Determine the (X, Y) coordinate at the center of the cell enclosing the given text.  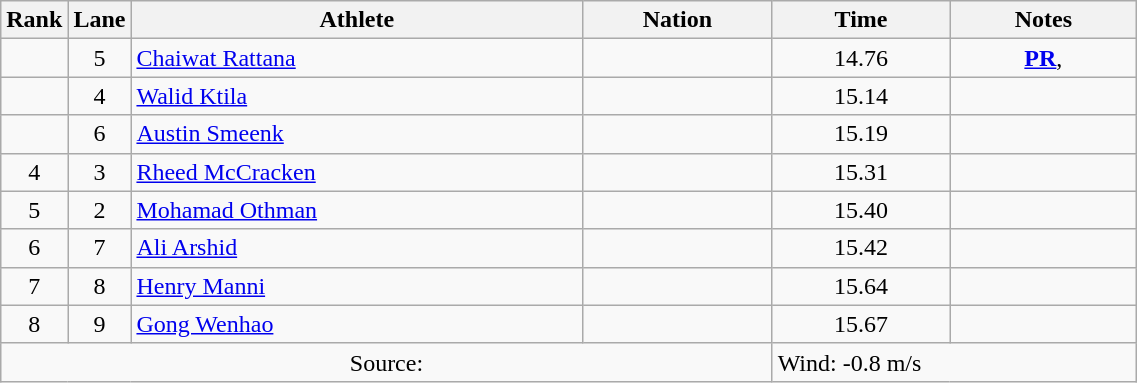
Wind: -0.8 m/s (954, 362)
15.14 (861, 96)
Rheed McCracken (357, 172)
15.31 (861, 172)
Chaiwat Rattana (357, 58)
Rank (34, 20)
15.40 (861, 210)
15.67 (861, 324)
Gong Wenhao (357, 324)
Lane (100, 20)
15.64 (861, 286)
Walid Ktila (357, 96)
Mohamad Othman (357, 210)
2 (100, 210)
15.19 (861, 134)
15.42 (861, 248)
Source: (386, 362)
Athlete (357, 20)
Ali Arshid (357, 248)
Notes (1044, 20)
Henry Manni (357, 286)
Nation (678, 20)
14.76 (861, 58)
Austin Smeenk (357, 134)
3 (100, 172)
9 (100, 324)
PR, (1044, 58)
Time (861, 20)
